Determine the (X, Y) coordinate at the center of the cell enclosing the given text.  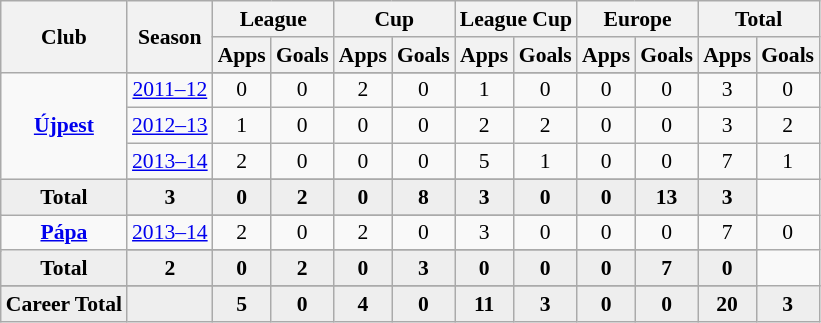
13 (666, 197)
Career Total (64, 304)
Újpest (64, 126)
League (274, 19)
League Cup (516, 19)
Cup (394, 19)
4 (363, 304)
2011–12 (170, 90)
Season (170, 36)
11 (484, 304)
Pápa (64, 233)
Europe (638, 19)
8 (424, 197)
Club (64, 36)
20 (727, 304)
2012–13 (170, 126)
